Output the (X, Y) coordinate of the center of the cell containing the given text.  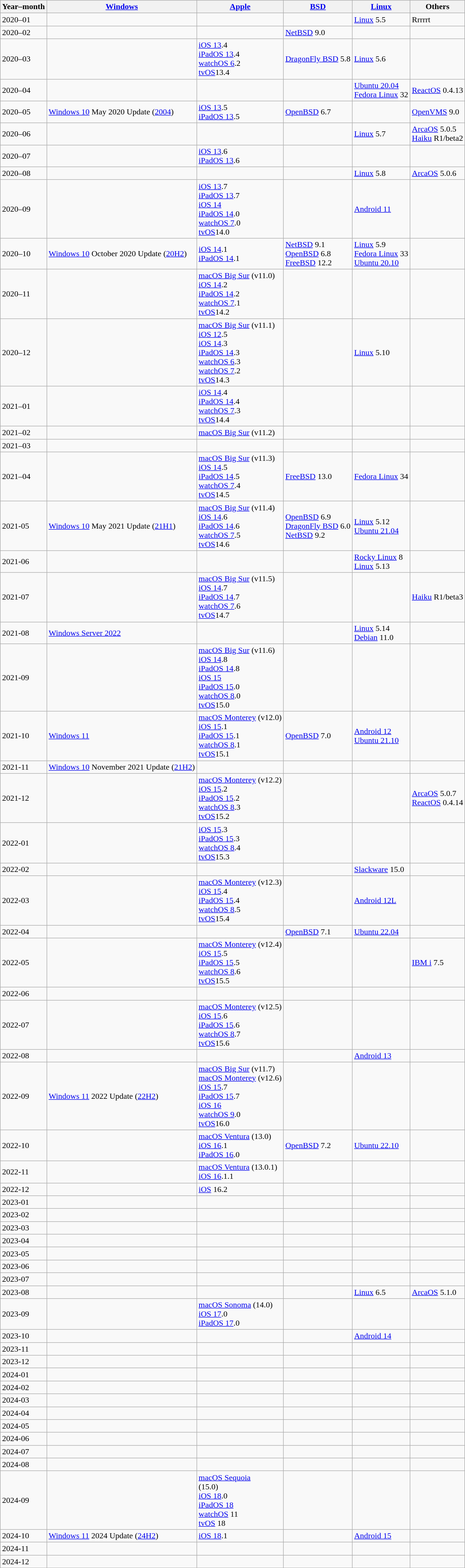
Android 14 (381, 1336)
DragonFly BSD 5.8 (318, 59)
Apple (240, 7)
Fedora Linux 34 (381, 477)
macOS Big Sur (v11.7)macOS Monterey (v12.6)iOS 15.7iPadOS 15.7iOS 16watchOS 9.0tvOS16.0 (240, 1096)
Android 15 (381, 1536)
Others (437, 7)
iOS 15.3iPadOS 15.3watchOS 8.4tvOS15.3 (240, 843)
2020–06 (24, 134)
2020–09 (24, 209)
2022-12 (24, 1189)
2021–01 (24, 406)
2023-08 (24, 1292)
Rrrrrt (437, 20)
Android 12Ubuntu 21.10 (381, 736)
Haiku R1/beta3 (437, 597)
2020–03 (24, 59)
2021-07 (24, 597)
iOS 13.5iPadOS 13.5 (240, 112)
2021–03 (24, 446)
Windows 11 2024 Update (24H2) (122, 1536)
2023-07 (24, 1279)
OpenBSD 7.2 (318, 1145)
2021–04 (24, 477)
macOS Big Sur (v11.4)iOS 14.6iPadOS 14.6watchOS 7.5tvOS14.6 (240, 526)
2022-10 (24, 1145)
2022-03 (24, 900)
ArcaOS 5.0.7ReactOS 0.4.14 (437, 798)
2021-05 (24, 526)
Linux 5.7 (381, 134)
iOS 16.2 (240, 1189)
2024-03 (24, 1400)
2020–02 (24, 32)
ReactOS 0.4.13 (437, 90)
2023-09 (24, 1314)
Windows 10 May 2020 Update (2004) (122, 112)
2021-09 (24, 677)
2021-10 (24, 736)
OpenBSD 6.9DragonFly BSD 6.0NetBSD 9.2 (318, 526)
macOS Sonoma (14.0)iOS 17.0iPadOS 17.0 (240, 1314)
iOS 18.1 (240, 1536)
2020–11 (24, 294)
macOS Big Sur (v11.1)iOS 12.5iOS 14.3iPadOS 14.3watchOS 6.3watchOS 7.2tvOS14.3 (240, 352)
Windows 11 2022 Update (22H2) (122, 1096)
macOS Sequoia(15.0)iOS 18.0iPadOS 18watchOS 11tvOS 18 (240, 1500)
Linux 5.6 (381, 59)
macOS Monterey (v12.2)iOS 15.2iPadOS 15.2watchOS 8.3tvOS15.2 (240, 798)
2024-07 (24, 1452)
OpenBSD 7.0 (318, 736)
2022-06 (24, 994)
2020–12 (24, 352)
IBM i 7.5 (437, 963)
macOS Big Sur (v11.3)iOS 14.5iPadOS 14.5watchOS 7.4tvOS14.5 (240, 477)
Ubuntu 20.04Fedora Linux 32 (381, 90)
iOS 14.4iPadOS 14.4watchOS 7.3tvOS14.4 (240, 406)
macOS Big Sur (v11.0)iOS 14.2iPadOS 14.2watchOS 7.1tvOS14.2 (240, 294)
2023-03 (24, 1228)
2022-05 (24, 963)
2023-12 (24, 1362)
macOS Big Sur (v11.6)iOS 14.8iPadOS 14.8iOS 15iPadOS 15.0watchOS 8.0tvOS15.0 (240, 677)
2022-04 (24, 931)
Windows 11 (122, 736)
2022-01 (24, 843)
Android 11 (381, 209)
Linux 5.14Debian 11.0 (381, 633)
2024-05 (24, 1426)
Android 12L (381, 900)
NetBSD 9.0 (318, 32)
2022-11 (24, 1172)
2022-02 (24, 869)
macOS Monterey (v12.3)iOS 15.4iPadOS 15.4watchOS 8.5tvOS15.4 (240, 900)
Slackware 15.0 (381, 869)
2024-01 (24, 1375)
Year–month (24, 7)
Ubuntu 22.10 (381, 1145)
2021–02 (24, 433)
FreeBSD 13.0 (318, 477)
Windows (122, 7)
Linux 5.5 (381, 20)
Ubuntu 22.04 (381, 931)
2023-04 (24, 1241)
iOS 13.6iPadOS 13.6 (240, 156)
2024-10 (24, 1536)
ArcaOS 5.0.6 (437, 173)
Linux (381, 7)
2021-08 (24, 633)
Windows 10 May 2021 Update (21H1) (122, 526)
2020–08 (24, 173)
2022-09 (24, 1096)
BSD (318, 7)
OpenBSD 7.1 (318, 931)
OpenVMS 9.0 (437, 112)
macOS Monterey (v12.0)iOS 15.1iPadOS 15.1watchOS 8.1tvOS15.1 (240, 736)
macOS Ventura (13.0)iOS 16.1iPadOS 16.0 (240, 1145)
2024-09 (24, 1500)
2020–01 (24, 20)
2020–04 (24, 90)
2022-08 (24, 1056)
2023-11 (24, 1349)
2020–10 (24, 254)
2024-12 (24, 1561)
Windows Server 2022 (122, 633)
2022-07 (24, 1025)
macOS Ventura (13.0.1)iOS 16.1.1 (240, 1172)
Android 13 (381, 1056)
Linux 5.9Fedora Linux 33Ubuntu 20.10 (381, 254)
2023-02 (24, 1215)
2023-10 (24, 1336)
NetBSD 9.1OpenBSD 6.8FreeBSD 12.2 (318, 254)
2023-01 (24, 1202)
2021-11 (24, 767)
Linux 5.10 (381, 352)
Windows 10 November 2021 Update (21H2) (122, 767)
macOS Monterey (v12.4)iOS 15.5iPadOS 15.5watchOS 8.6tvOS15.5 (240, 963)
macOS Big Sur (v11.5)iOS 14.7iPadOS 14.7watchOS 7.6tvOS14.7 (240, 597)
Windows 10 October 2020 Update (20H2) (122, 254)
iOS 14.1iPadOS 14.1 (240, 254)
2020–07 (24, 156)
ArcaOS 5.1.0 (437, 1292)
2023-05 (24, 1253)
2024-06 (24, 1439)
Linux 5.12Ubuntu 21.04 (381, 526)
Linux 6.5 (381, 1292)
2021-12 (24, 798)
Linux 5.8 (381, 173)
OpenBSD 6.7 (318, 112)
ArcaOS 5.0.5Haiku R1/beta2 (437, 134)
iOS 13.4iPadOS 13.4watchOS 6.2tvOS13.4 (240, 59)
Rocky Linux 8Linux 5.13 (381, 562)
2020–05 (24, 112)
2023-06 (24, 1266)
2024-04 (24, 1413)
iOS 13.7iPadOS 13.7iOS 14iPadOS 14.0watchOS 7.0tvOS14.0 (240, 209)
2021-06 (24, 562)
macOS Big Sur (v11.2) (240, 433)
2024-08 (24, 1464)
2024-02 (24, 1387)
macOS Monterey (v12.5)iOS 15.6iPadOS 15.6watchOS 8.7tvOS15.6 (240, 1025)
2024-11 (24, 1548)
